Scan for the cell matching the given text and deliver its (X, Y) coordinate at center. 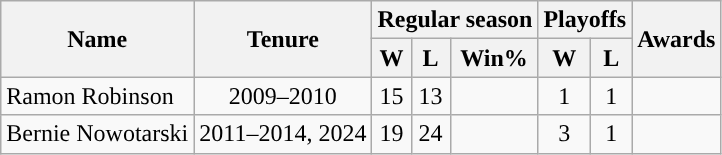
13 (430, 96)
24 (430, 134)
Bernie Nowotarski (98, 134)
Win% (494, 58)
Name (98, 39)
Playoffs (585, 20)
Tenure (283, 39)
Awards (676, 39)
Regular season (455, 20)
2009–2010 (283, 96)
Ramon Robinson (98, 96)
15 (392, 96)
19 (392, 134)
2011–2014, 2024 (283, 134)
3 (564, 134)
